Find where the given text appears and provide that cell's center as [X, Y] coordinate. 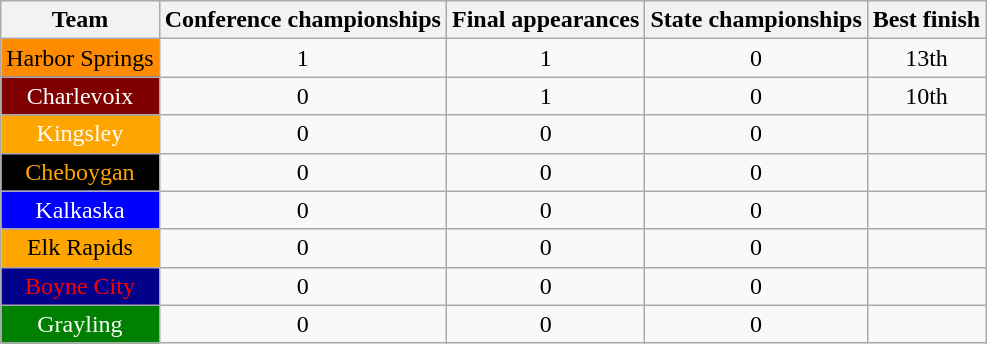
Kalkaska [80, 210]
Team [80, 20]
10th [926, 96]
State championships [756, 20]
Charlevoix [80, 96]
Final appearances [545, 20]
13th [926, 58]
Boyne City [80, 286]
Conference championships [302, 20]
Best finish [926, 20]
Kingsley [80, 134]
Harbor Springs [80, 58]
Cheboygan [80, 172]
Elk Rapids [80, 248]
Grayling [80, 324]
